From the cell containing the given text, extract its center point as [x, y] coordinate. 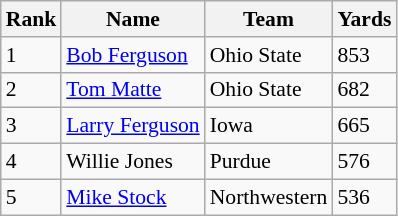
2 [32, 90]
3 [32, 126]
1 [32, 55]
682 [364, 90]
665 [364, 126]
Willie Jones [132, 162]
Larry Ferguson [132, 126]
Northwestern [269, 197]
5 [32, 197]
Yards [364, 19]
Rank [32, 19]
853 [364, 55]
576 [364, 162]
536 [364, 197]
Mike Stock [132, 197]
Tom Matte [132, 90]
Purdue [269, 162]
Team [269, 19]
4 [32, 162]
Bob Ferguson [132, 55]
Name [132, 19]
Iowa [269, 126]
